Detect which cell encompasses the target text, then output its (X, Y) center coordinate. 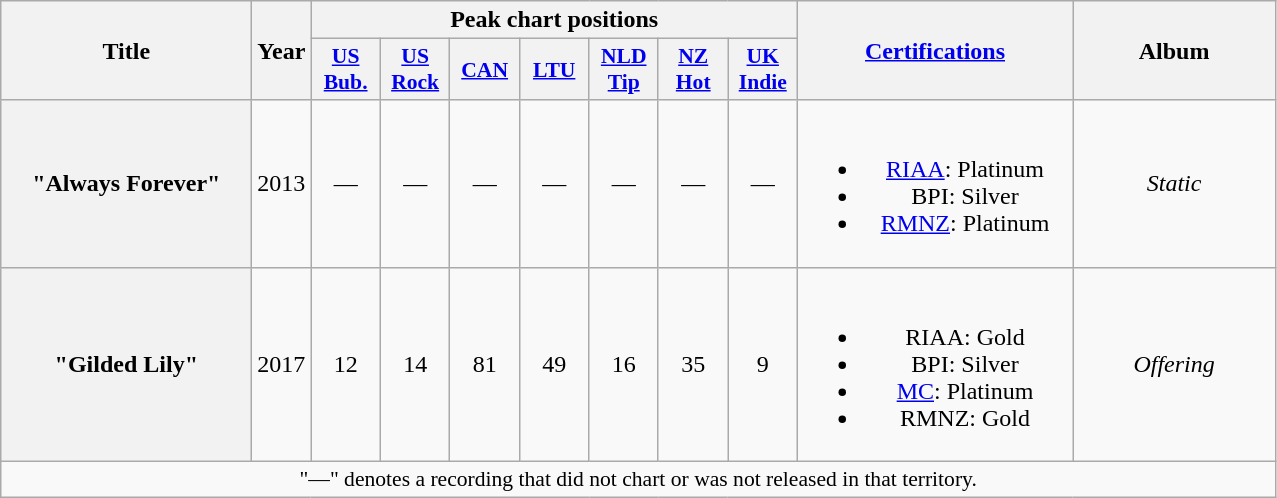
Year (282, 50)
Album (1174, 50)
"Gilded Lily" (126, 364)
UKIndie (763, 70)
49 (554, 364)
9 (763, 364)
"—" denotes a recording that did not chart or was not released in that territory. (638, 479)
LTU (554, 70)
RIAA: PlatinumBPI: SilverRMNZ: Platinum (934, 184)
16 (624, 364)
2017 (282, 364)
Certifications (934, 50)
35 (693, 364)
Title (126, 50)
USBub. (346, 70)
Static (1174, 184)
2013 (282, 184)
"Always Forever" (126, 184)
14 (415, 364)
Offering (1174, 364)
RIAA: GoldBPI: SilverMC: PlatinumRMNZ: Gold (934, 364)
12 (346, 364)
Peak chart positions (554, 20)
NZHot (693, 70)
81 (485, 364)
NLDTip (624, 70)
USRock (415, 70)
CAN (485, 70)
